Detect which cell encompasses the target text, then output its [X, Y] center coordinate. 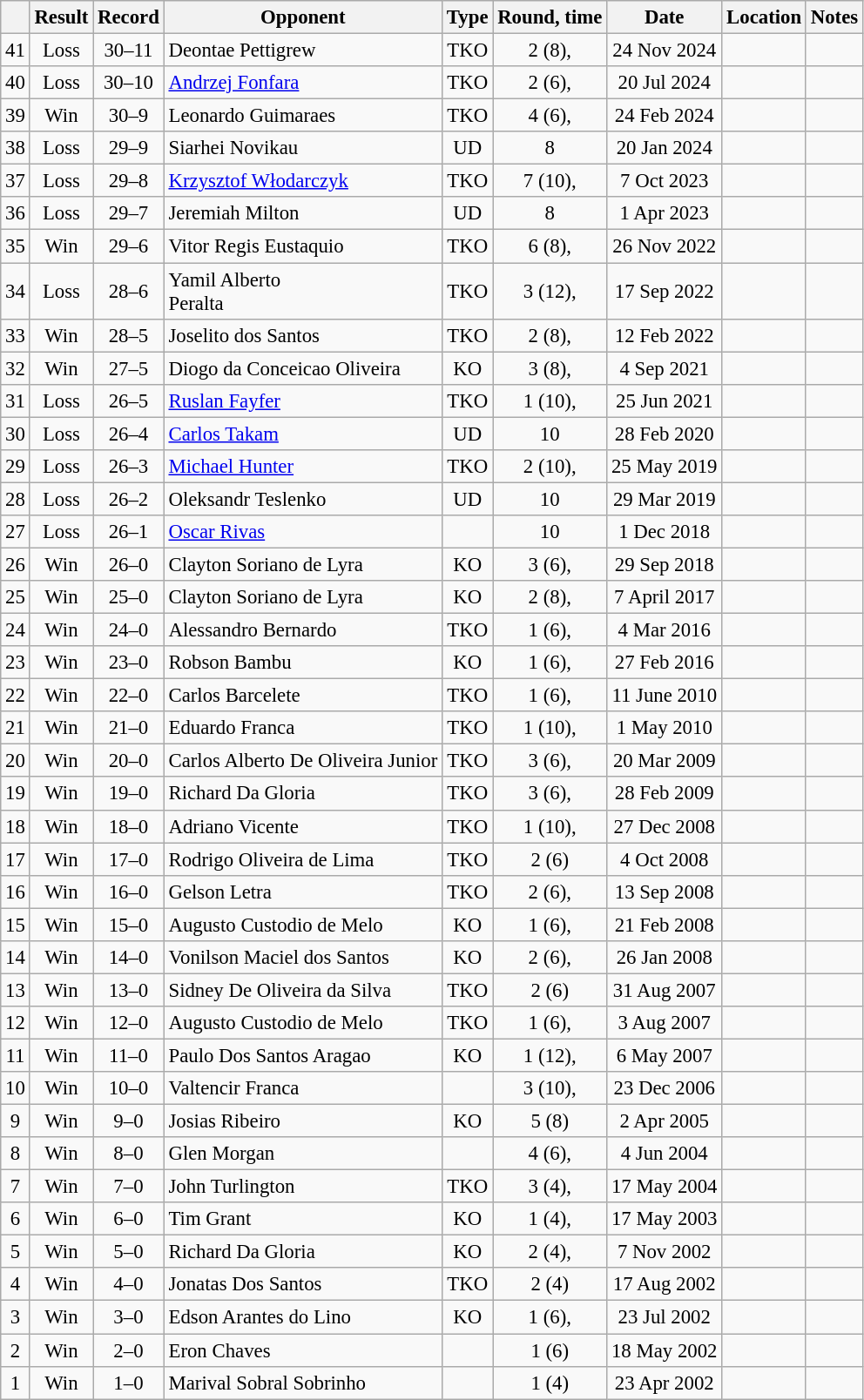
Valtencir Franca [303, 1088]
18–0 [129, 826]
23 Apr 2002 [665, 1383]
29–8 [129, 181]
23–0 [129, 663]
Oscar Rivas [303, 532]
3–0 [129, 1317]
26–4 [129, 434]
Eduardo Franca [303, 728]
24 Nov 2024 [665, 50]
30–11 [129, 50]
23 [16, 663]
Oleksandr Teslenko [303, 499]
Tim Grant [303, 1219]
21–0 [129, 728]
Notes [834, 17]
28–6 [129, 291]
16 [16, 892]
Krzysztof Włodarczyk [303, 181]
27 Feb 2016 [665, 663]
3 (10), [550, 1088]
12 [16, 1023]
Carlos Alberto De Oliveira Junior [303, 761]
Jeremiah Milton [303, 213]
17 Aug 2002 [665, 1284]
11–0 [129, 1055]
26–1 [129, 532]
Alessandro Bernardo [303, 630]
4 Jun 2004 [665, 1154]
29–9 [129, 148]
28 Feb 2020 [665, 434]
26 Nov 2022 [665, 246]
41 [16, 50]
Ruslan Fayfer [303, 400]
6 May 2007 [665, 1055]
13 [16, 990]
1 [16, 1383]
Michael Hunter [303, 467]
29 [16, 467]
Round, time [550, 17]
25 May 2019 [665, 467]
37 [16, 181]
29–6 [129, 246]
Robson Bambu [303, 663]
5–0 [129, 1252]
13–0 [129, 990]
Type [468, 17]
27 [16, 532]
32 [16, 368]
12 Feb 2022 [665, 335]
6 (8), [550, 246]
Jonatas Dos Santos [303, 1284]
38 [16, 148]
2 (10), [550, 467]
Paulo Dos Santos Aragao [303, 1055]
Joselito dos Santos [303, 335]
2 (4) [550, 1284]
Josias Ribeiro [303, 1121]
1 Dec 2018 [665, 532]
7 April 2017 [665, 597]
21 Feb 2008 [665, 925]
20 Jul 2024 [665, 83]
30 [16, 434]
3 (8), [550, 368]
3 (4), [550, 1187]
14 [16, 958]
33 [16, 335]
7 (10), [550, 181]
1 (6) [550, 1350]
Record [129, 17]
1 (4), [550, 1219]
6–0 [129, 1219]
30–10 [129, 83]
26–2 [129, 499]
13 Sep 2008 [665, 892]
15–0 [129, 925]
22 [16, 696]
24 Feb 2024 [665, 116]
14–0 [129, 958]
17 May 2003 [665, 1219]
Result [61, 17]
2–0 [129, 1350]
3 [16, 1317]
20 Mar 2009 [665, 761]
4 [16, 1284]
23 Dec 2006 [665, 1088]
Sidney De Oliveira da Silva [303, 990]
1 Apr 2023 [665, 213]
2 Apr 2005 [665, 1121]
7 [16, 1187]
John Turlington [303, 1187]
22–0 [129, 696]
23 Jul 2002 [665, 1317]
Vonilson Maciel dos Santos [303, 958]
27 Dec 2008 [665, 826]
20 Jan 2024 [665, 148]
2 (4), [550, 1252]
6 [16, 1219]
Eron Chaves [303, 1350]
4 Oct 2008 [665, 859]
9 [16, 1121]
Leonardo Guimaraes [303, 116]
Location [765, 17]
Andrzej Fonfara [303, 83]
28 Feb 2009 [665, 794]
Date [665, 17]
28 [16, 499]
7–0 [129, 1187]
17 Sep 2022 [665, 291]
30–9 [129, 116]
16–0 [129, 892]
25 [16, 597]
5 [16, 1252]
29 Sep 2018 [665, 564]
1–0 [129, 1383]
40 [16, 83]
26–5 [129, 400]
26–0 [129, 564]
4 Mar 2016 [665, 630]
Edson Arantes do Lino [303, 1317]
Yamil AlbertoPeralta [303, 291]
28–5 [129, 335]
20 [16, 761]
19 [16, 794]
Glen Morgan [303, 1154]
1 (12), [550, 1055]
29–7 [129, 213]
10–0 [129, 1088]
1 May 2010 [665, 728]
7 Oct 2023 [665, 181]
7 Nov 2002 [665, 1252]
25–0 [129, 597]
9–0 [129, 1121]
24–0 [129, 630]
31 [16, 400]
19–0 [129, 794]
31 Aug 2007 [665, 990]
Deontae Pettigrew [303, 50]
Diogo da Conceicao Oliveira [303, 368]
5 (8) [550, 1121]
Carlos Barcelete [303, 696]
39 [16, 116]
26 Jan 2008 [665, 958]
26–3 [129, 467]
8–0 [129, 1154]
26 [16, 564]
11 June 2010 [665, 696]
Marival Sobral Sobrinho [303, 1383]
2 [16, 1350]
4–0 [129, 1284]
11 [16, 1055]
36 [16, 213]
17 [16, 859]
4 Sep 2021 [665, 368]
3 Aug 2007 [665, 1023]
Siarhei Novikau [303, 148]
Carlos Takam [303, 434]
Gelson Letra [303, 892]
18 [16, 826]
29 Mar 2019 [665, 499]
34 [16, 291]
Vitor Regis Eustaquio [303, 246]
21 [16, 728]
Adriano Vicente [303, 826]
Opponent [303, 17]
20–0 [129, 761]
27–5 [129, 368]
1 (4) [550, 1383]
25 Jun 2021 [665, 400]
12–0 [129, 1023]
35 [16, 246]
17–0 [129, 859]
15 [16, 925]
Rodrigo Oliveira de Lima [303, 859]
18 May 2002 [665, 1350]
17 May 2004 [665, 1187]
24 [16, 630]
3 (12), [550, 291]
